Locate the cell with the specified text and output its [X, Y] center coordinate. 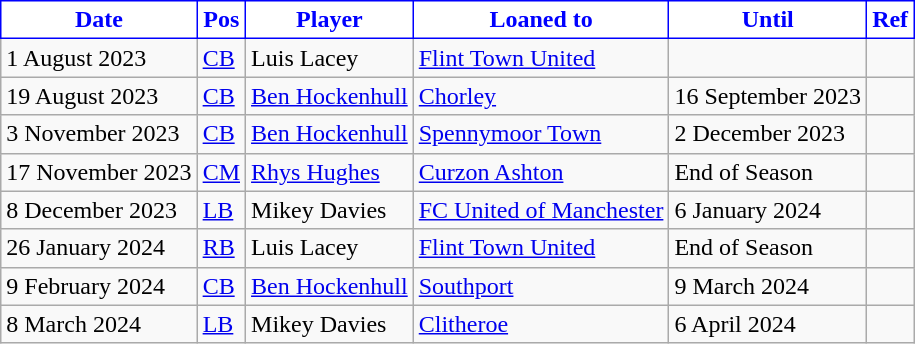
3 November 2023 [99, 134]
2 December 2023 [768, 134]
Ref [890, 20]
9 March 2024 [768, 286]
RB [221, 248]
Rhys Hughes [330, 172]
Until [768, 20]
Date [99, 20]
26 January 2024 [99, 248]
CM [221, 172]
Clitheroe [541, 324]
Curzon Ashton [541, 172]
19 August 2023 [99, 96]
FC United of Manchester [541, 210]
Southport [541, 286]
Spennymoor Town [541, 134]
Chorley [541, 96]
9 February 2024 [99, 286]
16 September 2023 [768, 96]
1 August 2023 [99, 58]
6 April 2024 [768, 324]
Pos [221, 20]
6 January 2024 [768, 210]
8 December 2023 [99, 210]
17 November 2023 [99, 172]
Player [330, 20]
8 March 2024 [99, 324]
Loaned to [541, 20]
